Search for the cell housing the specified text and yield its [x, y] center coordinate. 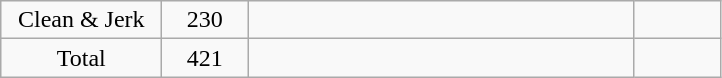
Total [82, 58]
230 [205, 20]
Clean & Jerk [82, 20]
421 [205, 58]
